Extract the [X, Y] coordinate from the center of the cell holding the provided text.  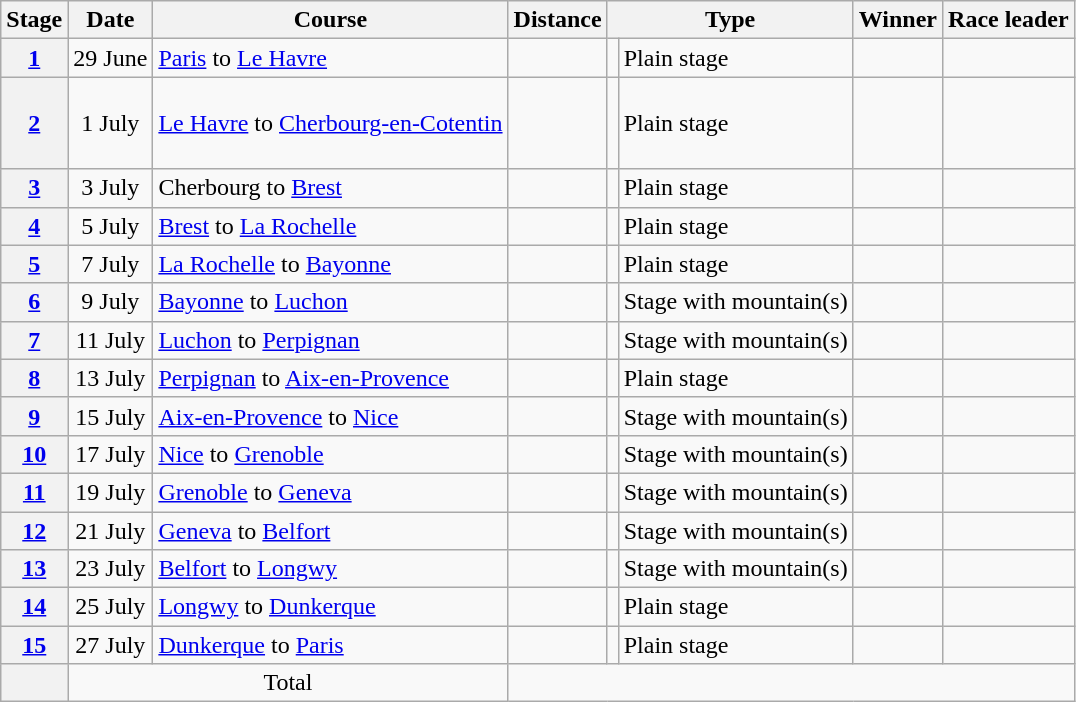
Longwy to Dunkerque [330, 607]
7 July [110, 264]
Paris to Le Havre [330, 58]
14 [34, 607]
8 [34, 378]
Date [110, 20]
Race leader [1009, 20]
Course [330, 20]
La Rochelle to Bayonne [330, 264]
13 [34, 569]
Grenoble to Geneva [330, 492]
Nice to Grenoble [330, 454]
3 [34, 188]
Bayonne to Luchon [330, 302]
Cherbourg to Brest [330, 188]
Type [730, 20]
11 July [110, 340]
23 July [110, 569]
15 [34, 645]
19 July [110, 492]
5 July [110, 226]
Winner [898, 20]
9 [34, 416]
Total [288, 683]
7 [34, 340]
21 July [110, 531]
4 [34, 226]
Dunkerque to Paris [330, 645]
11 [34, 492]
Luchon to Perpignan [330, 340]
29 June [110, 58]
9 July [110, 302]
15 July [110, 416]
Aix-en-Provence to Nice [330, 416]
Le Havre to Cherbourg-en-Cotentin [330, 123]
Geneva to Belfort [330, 531]
6 [34, 302]
Brest to La Rochelle [330, 226]
1 July [110, 123]
13 July [110, 378]
Belfort to Longwy [330, 569]
3 July [110, 188]
10 [34, 454]
Distance [558, 20]
2 [34, 123]
Stage [34, 20]
1 [34, 58]
5 [34, 264]
25 July [110, 607]
Perpignan to Aix-en-Provence [330, 378]
27 July [110, 645]
17 July [110, 454]
12 [34, 531]
